Capture the cell that displays the provided text and extract its [X, Y] central coordinate. 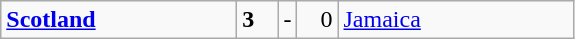
3 [258, 20]
Scotland [119, 20]
Jamaica [456, 20]
0 [318, 20]
- [288, 20]
